Search for the cell housing the specified text and yield its (x, y) center coordinate. 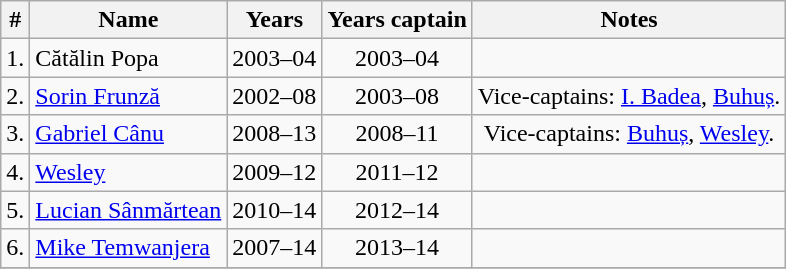
Years (274, 20)
2009–12 (274, 172)
4. (16, 172)
2012–14 (397, 210)
Mike Temwanjera (128, 248)
Years captain (397, 20)
2008–13 (274, 134)
Sorin Frunză (128, 96)
2007–14 (274, 248)
Vice-captains: Buhuș, Wesley. (629, 134)
2008–11 (397, 134)
Wesley (128, 172)
2. (16, 96)
Gabriel Cânu (128, 134)
6. (16, 248)
5. (16, 210)
Lucian Sânmărtean (128, 210)
2003–08 (397, 96)
2011–12 (397, 172)
2013–14 (397, 248)
3. (16, 134)
1. (16, 58)
2010–14 (274, 210)
Vice-captains: I. Badea, Buhuș. (629, 96)
# (16, 20)
2002–08 (274, 96)
Cătălin Popa (128, 58)
Notes (629, 20)
Name (128, 20)
